Return the [X, Y] coordinate for the center point of the cell that contains the specified text.  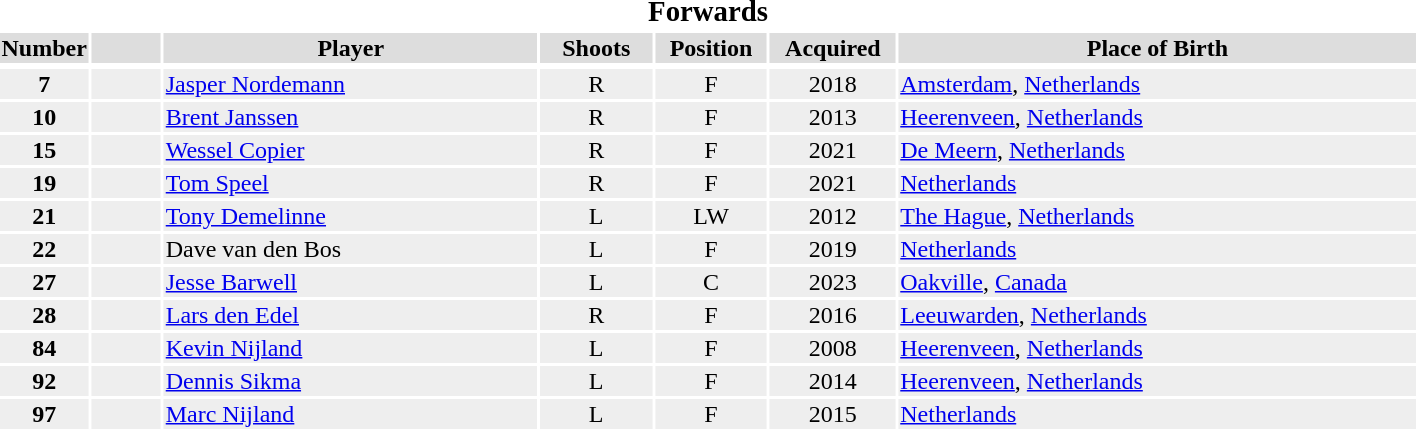
2019 [833, 249]
Dave van den Bos [350, 249]
Shoots [596, 48]
84 [44, 348]
Acquired [833, 48]
7 [44, 84]
2015 [833, 414]
Position [711, 48]
Amsterdam, Netherlands [1158, 84]
Number [44, 48]
Wessel Copier [350, 150]
Jesse Barwell [350, 282]
2008 [833, 348]
Kevin Nijland [350, 348]
21 [44, 216]
Tom Speel [350, 183]
2014 [833, 381]
Jasper Nordemann [350, 84]
LW [711, 216]
Marc Nijland [350, 414]
Leeuwarden, Netherlands [1158, 315]
2023 [833, 282]
Dennis Sikma [350, 381]
2012 [833, 216]
Brent Janssen [350, 117]
15 [44, 150]
C [711, 282]
Tony Demelinne [350, 216]
Oakville, Canada [1158, 282]
Place of Birth [1158, 48]
The Hague, Netherlands [1158, 216]
2016 [833, 315]
De Meern, Netherlands [1158, 150]
97 [44, 414]
22 [44, 249]
Player [350, 48]
19 [44, 183]
28 [44, 315]
2018 [833, 84]
10 [44, 117]
27 [44, 282]
2013 [833, 117]
Lars den Edel [350, 315]
92 [44, 381]
